Return [x, y] of the center of cell containing provided text 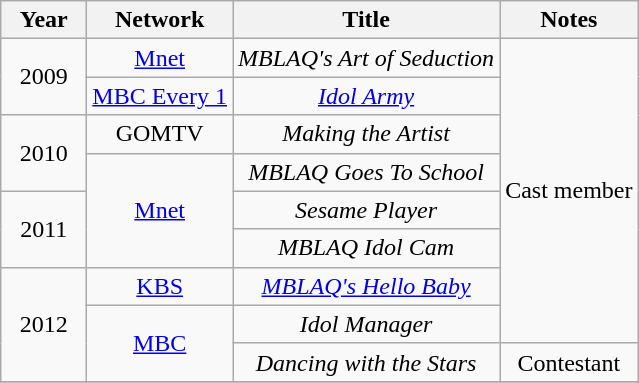
2012 [44, 324]
MBLAQ's Hello Baby [366, 286]
MBLAQ Goes To School [366, 172]
2009 [44, 77]
Idol Manager [366, 324]
KBS [160, 286]
Dancing with the Stars [366, 362]
Network [160, 20]
MBLAQ's Art of Seduction [366, 58]
Making the Artist [366, 134]
Title [366, 20]
Sesame Player [366, 210]
Year [44, 20]
2011 [44, 229]
GOMTV [160, 134]
Cast member [569, 191]
MBC Every 1 [160, 96]
2010 [44, 153]
Notes [569, 20]
MBLAQ Idol Cam [366, 248]
Contestant [569, 362]
MBC [160, 343]
Idol Army [366, 96]
